Pinpoint the cell where the given text exists, returning its (x, y) midpoint coordinate. 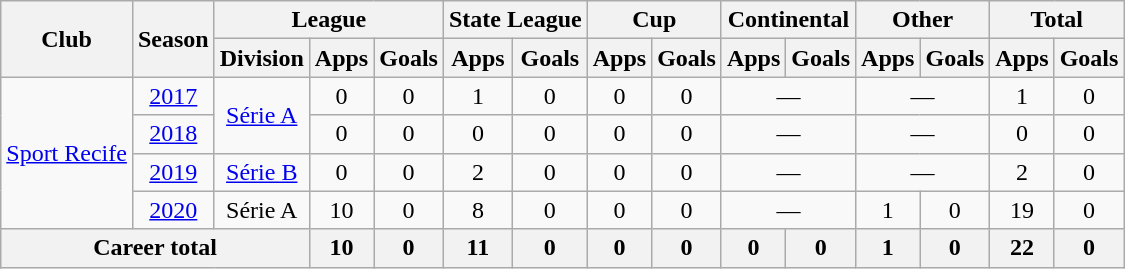
2020 (173, 210)
8 (478, 210)
Sport Recife (67, 153)
Club (67, 39)
Season (173, 39)
League (328, 20)
Continental (788, 20)
2017 (173, 96)
Division (262, 58)
19 (1022, 210)
State League (515, 20)
Other (923, 20)
22 (1022, 248)
Série B (262, 172)
Career total (156, 248)
Cup (654, 20)
2019 (173, 172)
2018 (173, 134)
Total (1057, 20)
11 (478, 248)
